From the cell containing the given text, extract its center point as (X, Y) coordinate. 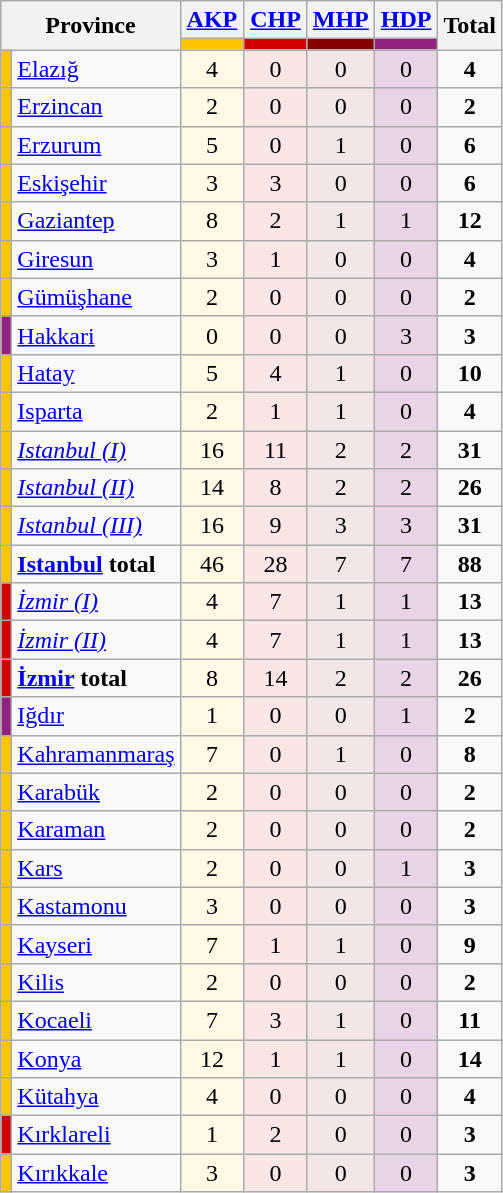
Province (90, 26)
46 (212, 564)
Istanbul total (96, 564)
Erzincan (96, 107)
28 (276, 564)
Kars (96, 868)
Gaziantep (96, 221)
Erzurum (96, 145)
Kırklareli (96, 1135)
AKP (212, 20)
Total (470, 26)
İzmir total (96, 678)
Karaman (96, 830)
Istanbul (III) (96, 526)
Elazığ (96, 69)
Istanbul (I) (96, 449)
Isparta (96, 411)
Gümüşhane (96, 297)
İzmir (II) (96, 640)
88 (470, 564)
Kahramanmaraş (96, 754)
CHP (276, 20)
Hatay (96, 373)
Giresun (96, 259)
Eskişehir (96, 183)
HDP (406, 20)
İzmir (I) (96, 602)
Istanbul (II) (96, 488)
Kocaeli (96, 1020)
Konya (96, 1059)
MHP (340, 20)
Kilis (96, 982)
Kastamonu (96, 906)
Hakkari (96, 335)
Kayseri (96, 944)
Iğdır (96, 716)
Karabük (96, 792)
Kütahya (96, 1097)
Kırıkkale (96, 1173)
10 (470, 373)
